From the cell containing the given text, extract its center point as (x, y) coordinate. 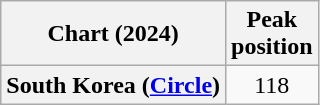
South Korea (Circle) (114, 85)
118 (272, 85)
Peakposition (272, 34)
Chart (2024) (114, 34)
